For the text-containing cell, return its midpoint in (x, y) coordinate format. 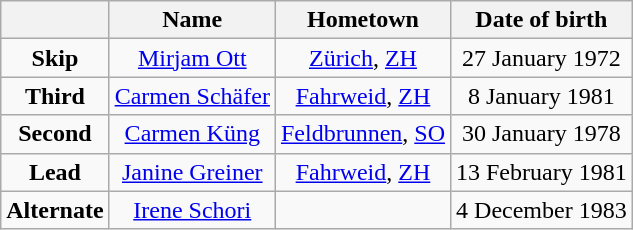
Hometown (362, 20)
Carmen Küng (192, 134)
Mirjam Ott (192, 58)
Name (192, 20)
Zürich, ZH (362, 58)
Lead (55, 172)
27 January 1972 (541, 58)
Second (55, 134)
Irene Schori (192, 210)
Carmen Schäfer (192, 96)
Janine Greiner (192, 172)
Feldbrunnen, SO (362, 134)
4 December 1983 (541, 210)
Date of birth (541, 20)
Skip (55, 58)
30 January 1978 (541, 134)
8 January 1981 (541, 96)
Third (55, 96)
Alternate (55, 210)
13 February 1981 (541, 172)
